Scan for the cell matching the given text and deliver its (x, y) coordinate at center. 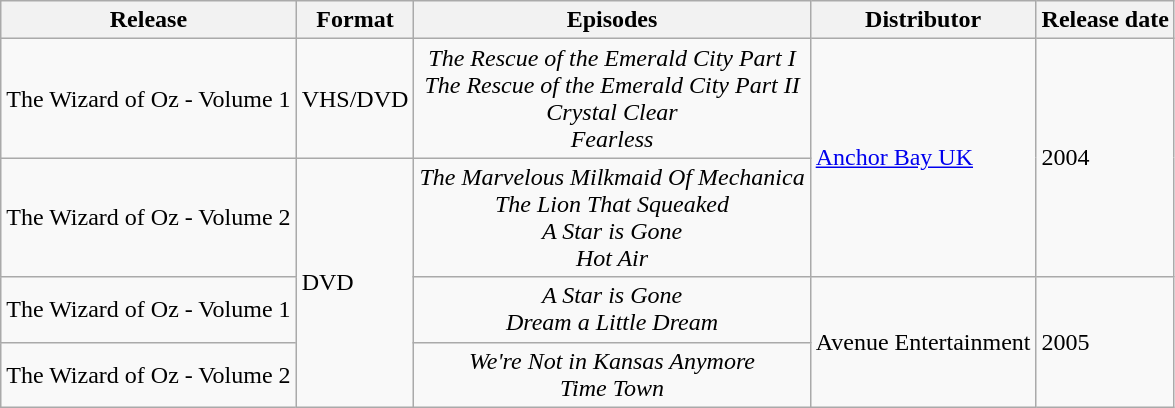
We're Not in Kansas AnymoreTime Town (612, 374)
Release date (1105, 20)
Avenue Entertainment (923, 342)
Anchor Bay UK (923, 158)
Distributor (923, 20)
Release (148, 20)
A Star is GoneDream a Little Dream (612, 310)
DVD (355, 282)
The Marvelous Milkmaid Of MechanicaThe Lion That SqueakedA Star is GoneHot Air (612, 218)
The Rescue of the Emerald City Part IThe Rescue of the Emerald City Part IICrystal ClearFearless (612, 98)
Format (355, 20)
2005 (1105, 342)
2004 (1105, 158)
Episodes (612, 20)
VHS/DVD (355, 98)
